Search for the cell housing the specified text and yield its (X, Y) center coordinate. 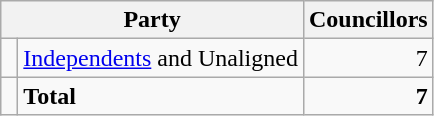
Party (152, 20)
Total (161, 96)
Independents and Unaligned (161, 58)
Councillors (368, 20)
